Pinpoint the cell where the given text exists, returning its (x, y) midpoint coordinate. 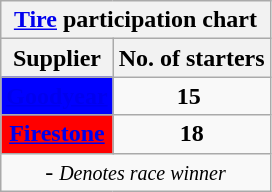
15 (192, 96)
No. of starters (192, 58)
Supplier (57, 58)
Firestone (57, 134)
- Denotes race winner (136, 172)
Goodyear (57, 96)
18 (192, 134)
Tire participation chart (136, 20)
